Locate the cell with the specified text and output its [x, y] center coordinate. 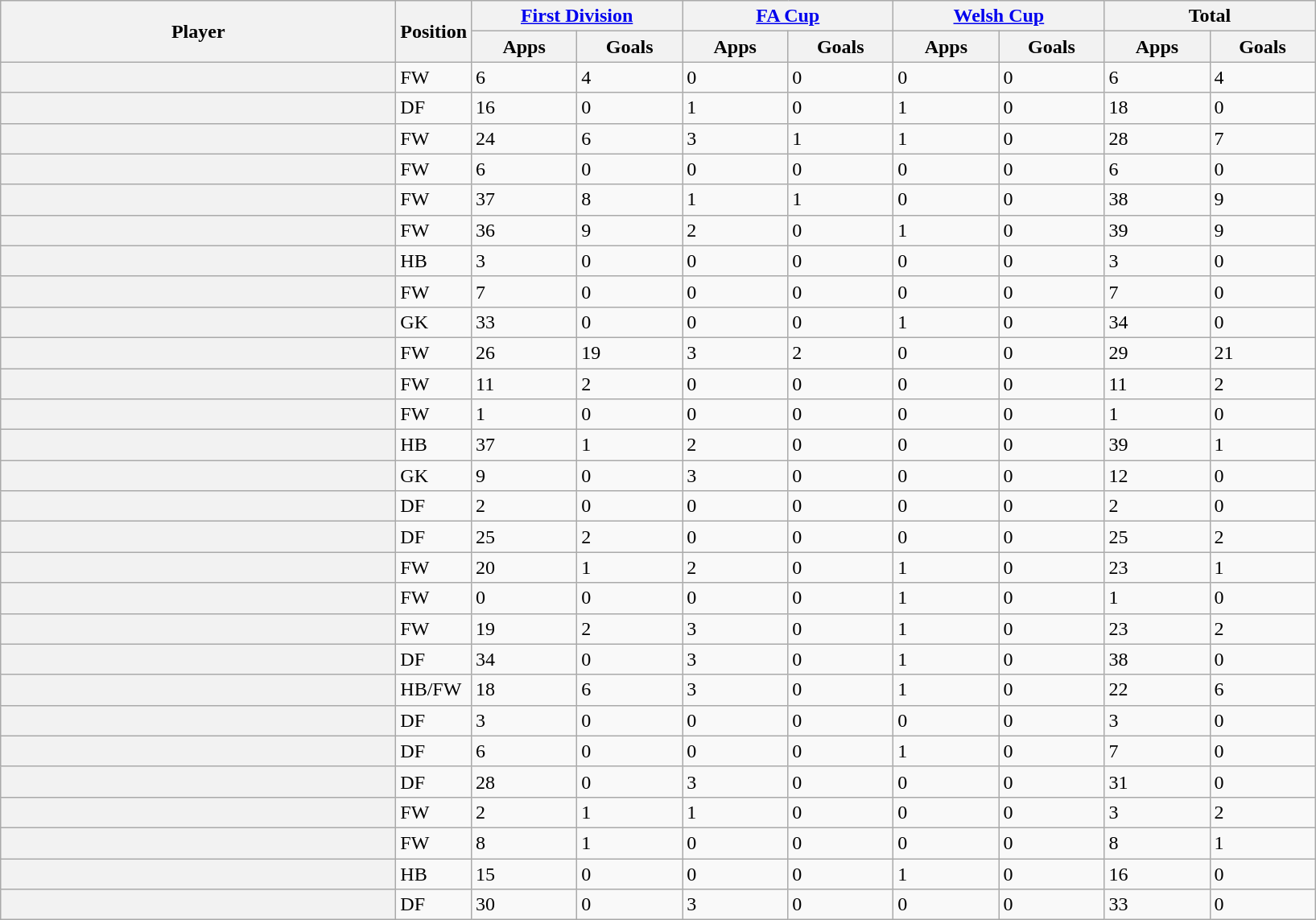
HB/FW [434, 690]
22 [1157, 690]
31 [1157, 782]
29 [1157, 353]
24 [525, 138]
30 [525, 905]
12 [1157, 476]
15 [525, 873]
36 [525, 230]
Player [198, 31]
FA Cup [788, 16]
First Division [577, 16]
Welsh Cup [999, 16]
Total [1210, 16]
Position [434, 31]
21 [1262, 353]
20 [525, 567]
26 [525, 353]
